Find where the given text appears and provide that cell's center as (x, y) coordinate. 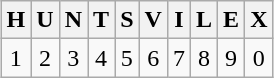
2 (45, 58)
9 (232, 58)
U (45, 20)
0 (259, 58)
H (16, 20)
X (259, 20)
V (153, 20)
L (204, 20)
E (232, 20)
N (73, 20)
7 (178, 58)
T (102, 20)
S (127, 20)
3 (73, 58)
I (178, 20)
1 (16, 58)
4 (102, 58)
5 (127, 58)
8 (204, 58)
6 (153, 58)
